Identify which cell holds the provided text, then report its [x, y] central coordinate. 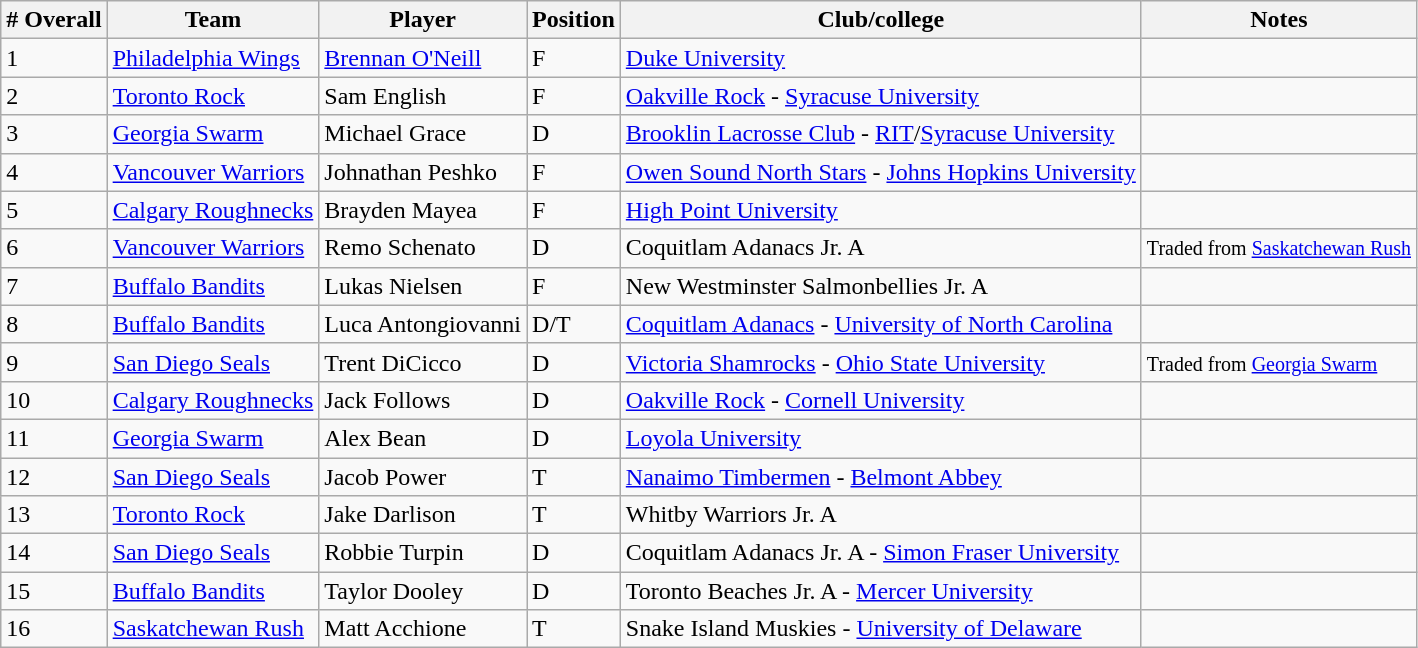
Lukas Nielsen [423, 286]
New Westminster Salmonbellies Jr. A [880, 286]
Brennan O'Neill [423, 58]
13 [54, 515]
Matt Acchione [423, 629]
Oakville Rock - Syracuse University [880, 96]
Player [423, 20]
Sam English [423, 96]
Robbie Turpin [423, 553]
Club/college [880, 20]
Jake Darlison [423, 515]
Brooklin Lacrosse Club - RIT/Syracuse University [880, 134]
6 [54, 248]
Alex Bean [423, 438]
4 [54, 172]
Victoria Shamrocks - Ohio State University [880, 362]
High Point University [880, 210]
Trent DiCicco [423, 362]
Snake Island Muskies - University of Delaware [880, 629]
Team [213, 20]
Traded from Saskatchewan Rush [1278, 248]
Oakville Rock - Cornell University [880, 400]
D/T [574, 324]
Jack Follows [423, 400]
Loyola University [880, 438]
Philadelphia Wings [213, 58]
7 [54, 286]
11 [54, 438]
10 [54, 400]
3 [54, 134]
Duke University [880, 58]
Traded from Georgia Swarm [1278, 362]
Jacob Power [423, 477]
12 [54, 477]
2 [54, 96]
Nanaimo Timbermen - Belmont Abbey [880, 477]
Luca Antongiovanni [423, 324]
14 [54, 553]
Coquitlam Adanacs Jr. A - Simon Fraser University [880, 553]
15 [54, 591]
Brayden Mayea [423, 210]
8 [54, 324]
Saskatchewan Rush [213, 629]
Coquitlam Adanacs Jr. A [880, 248]
5 [54, 210]
1 [54, 58]
Taylor Dooley [423, 591]
16 [54, 629]
Remo Schenato [423, 248]
Owen Sound North Stars - Johns Hopkins University [880, 172]
# Overall [54, 20]
Position [574, 20]
Coquitlam Adanacs - University of North Carolina [880, 324]
Whitby Warriors Jr. A [880, 515]
9 [54, 362]
Johnathan Peshko [423, 172]
Toronto Beaches Jr. A - Mercer University [880, 591]
Michael Grace [423, 134]
Notes [1278, 20]
